Detect which cell encompasses the target text, then output its (X, Y) center coordinate. 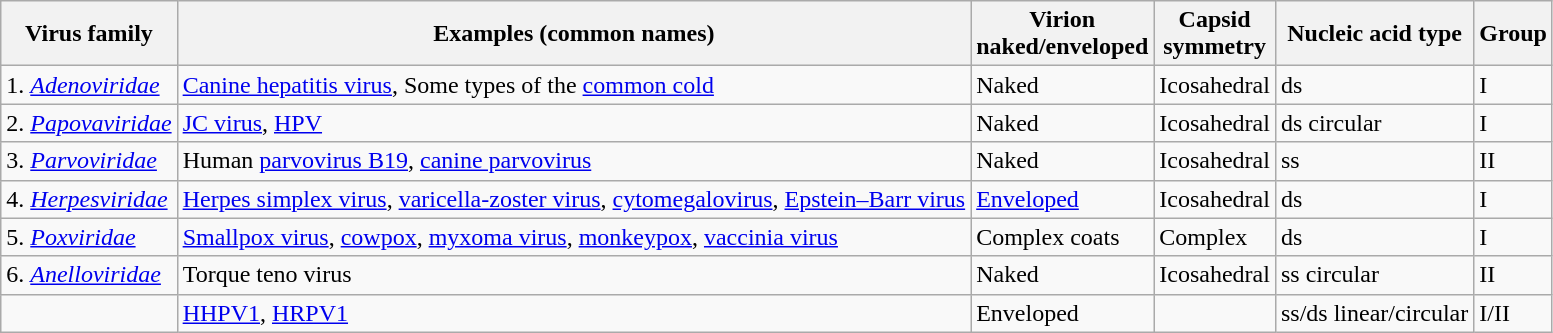
Capsidsymmetry (1215, 34)
ss/ds linear/circular (1374, 313)
Herpes simplex virus, varicella-zoster virus, cytomegalovirus, Epstein–Barr virus (574, 199)
Virion naked/enveloped (1062, 34)
6. Anelloviridae (89, 275)
Complex (1215, 237)
Virus family (89, 34)
ss circular (1374, 275)
ss (1374, 161)
Nucleic acid type (1374, 34)
5. Poxviridae (89, 237)
3. Parvoviridae (89, 161)
HHPV1, HRPV1 (574, 313)
I/II (1514, 313)
JC virus, HPV (574, 123)
4. Herpesviridae (89, 199)
Examples (common names) (574, 34)
Complex coats (1062, 237)
ds circular (1374, 123)
Canine hepatitis virus, Some types of the common cold (574, 85)
Group (1514, 34)
Torque teno virus (574, 275)
Human parvovirus B19, canine parvovirus (574, 161)
2. Papovaviridae (89, 123)
1. Adenoviridae (89, 85)
Smallpox virus, cowpox, myxoma virus, monkeypox, vaccinia virus (574, 237)
